Scan for the cell matching the given text and deliver its [x, y] coordinate at center. 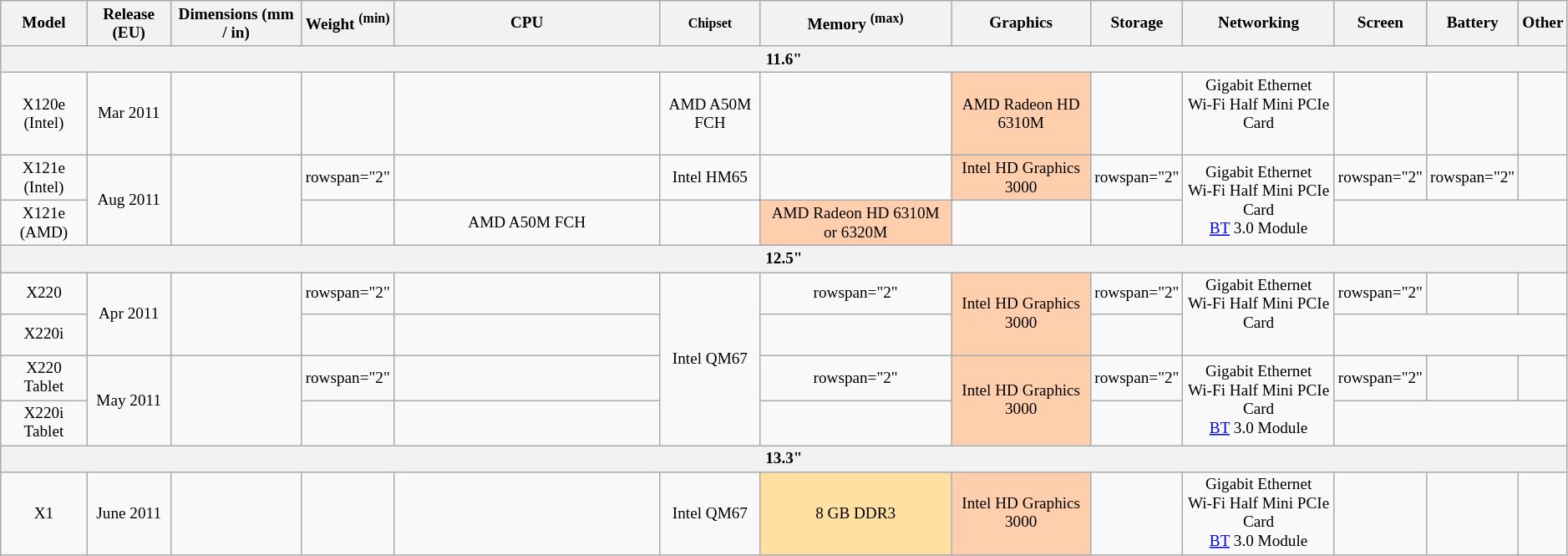
Graphics [1021, 23]
Aug 2011 [129, 200]
X220 [43, 293]
Memory (max) [855, 23]
11.6" [784, 59]
Dimensions (mm / in) [236, 23]
Storage [1137, 23]
Networking [1258, 23]
AMD Radeon HD 6310M [1021, 114]
May 2011 [129, 400]
12.5" [784, 259]
CPU [526, 23]
Weight (min) [348, 23]
X121e (AMD) [43, 223]
Model [43, 23]
X1 [43, 513]
X220i [43, 334]
Chipset [710, 23]
X120e (Intel) [43, 114]
AMD Radeon HD 6310M or 6320M [855, 223]
X121e (Intel) [43, 177]
X220i Tablet [43, 423]
Battery [1472, 23]
13.3" [784, 459]
Intel HM65 [710, 177]
Other [1543, 23]
8 GB DDR3 [855, 513]
June 2011 [129, 513]
Release (EU) [129, 23]
Screen [1380, 23]
Mar 2011 [129, 114]
X220 Tablet [43, 378]
Apr 2011 [129, 313]
